From the cell containing the given text, extract its center point as (X, Y) coordinate. 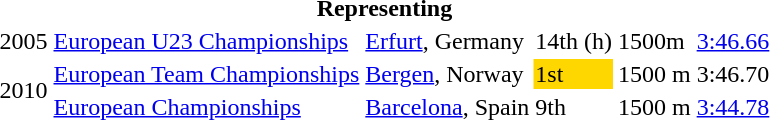
Erfurt, Germany (448, 41)
1500 m (654, 74)
European Team Championships (206, 74)
Bergen, Norway (448, 74)
14th (h) (574, 41)
European U23 Championships (206, 41)
1st (574, 74)
1500m (654, 41)
